From the cell containing the given text, extract its center point as (x, y) coordinate. 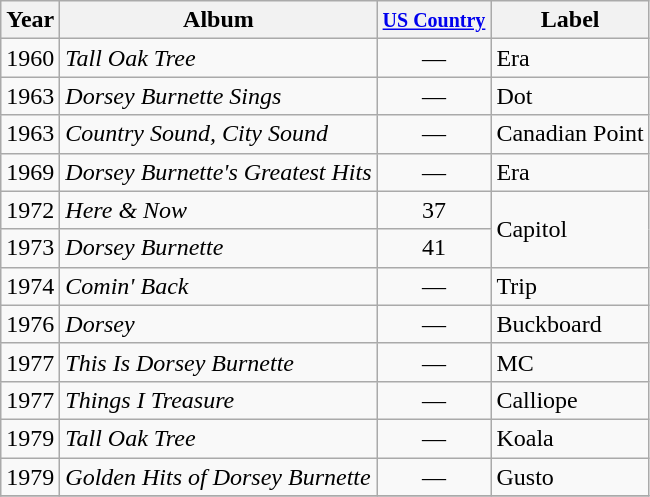
Calliope (570, 400)
37 (434, 210)
1973 (30, 248)
US Country (434, 20)
Buckboard (570, 324)
1960 (30, 58)
1974 (30, 286)
1976 (30, 324)
Comin' Back (218, 286)
1972 (30, 210)
Year (30, 20)
Trip (570, 286)
Capitol (570, 229)
Here & Now (218, 210)
Things I Treasure (218, 400)
41 (434, 248)
Golden Hits of Dorsey Burnette (218, 477)
This Is Dorsey Burnette (218, 362)
Dorsey Burnette Sings (218, 96)
Country Sound, City Sound (218, 134)
Dorsey Burnette's Greatest Hits (218, 172)
1969 (30, 172)
MC (570, 362)
Koala (570, 438)
Dorsey (218, 324)
Label (570, 20)
Dot (570, 96)
Gusto (570, 477)
Album (218, 20)
Dorsey Burnette (218, 248)
Canadian Point (570, 134)
